Find where the given text appears and provide that cell's center as [X, Y] coordinate. 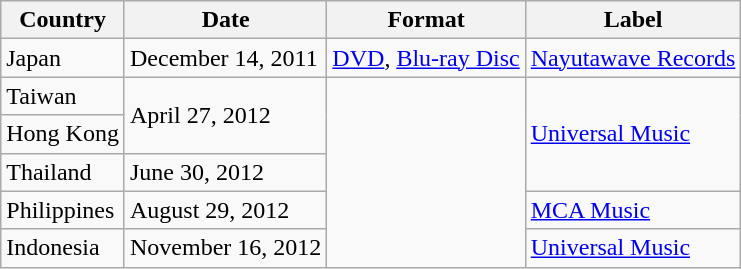
June 30, 2012 [225, 172]
August 29, 2012 [225, 210]
Taiwan [63, 96]
Thailand [63, 172]
MCA Music [633, 210]
November 16, 2012 [225, 248]
Japan [63, 58]
Indonesia [63, 248]
DVD, Blu-ray Disc [426, 58]
April 27, 2012 [225, 115]
Format [426, 20]
Hong Kong [63, 134]
Philippines [63, 210]
Country [63, 20]
Label [633, 20]
Nayutawave Records [633, 58]
December 14, 2011 [225, 58]
Date [225, 20]
